Determine the [x, y] coordinate at the center of the cell enclosing the given text.  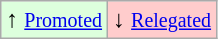
↑ Promoted [54, 20]
↓ Relegated [162, 20]
